Return the (x, y) coordinate for the center point of the cell that contains the specified text.  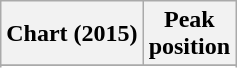
Chart (2015) (72, 34)
Peakposition (189, 34)
